Determine the [X, Y] coordinate at the center of the cell enclosing the given text.  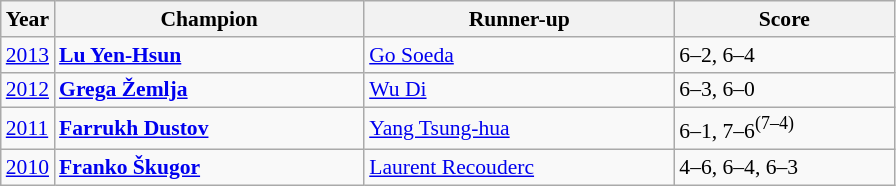
Laurent Recouderc [519, 167]
Go Soeda [519, 55]
Wu Di [519, 90]
Yang Tsung-hua [519, 128]
6–1, 7–6(7–4) [784, 128]
Champion [209, 19]
6–3, 6–0 [784, 90]
Lu Yen-Hsun [209, 55]
Year [28, 19]
4–6, 6–4, 6–3 [784, 167]
Grega Žemlja [209, 90]
2012 [28, 90]
6–2, 6–4 [784, 55]
2013 [28, 55]
Runner-up [519, 19]
2010 [28, 167]
Score [784, 19]
Franko Škugor [209, 167]
2011 [28, 128]
Farrukh Dustov [209, 128]
